Locate the cell with the specified text and output its [X, Y] center coordinate. 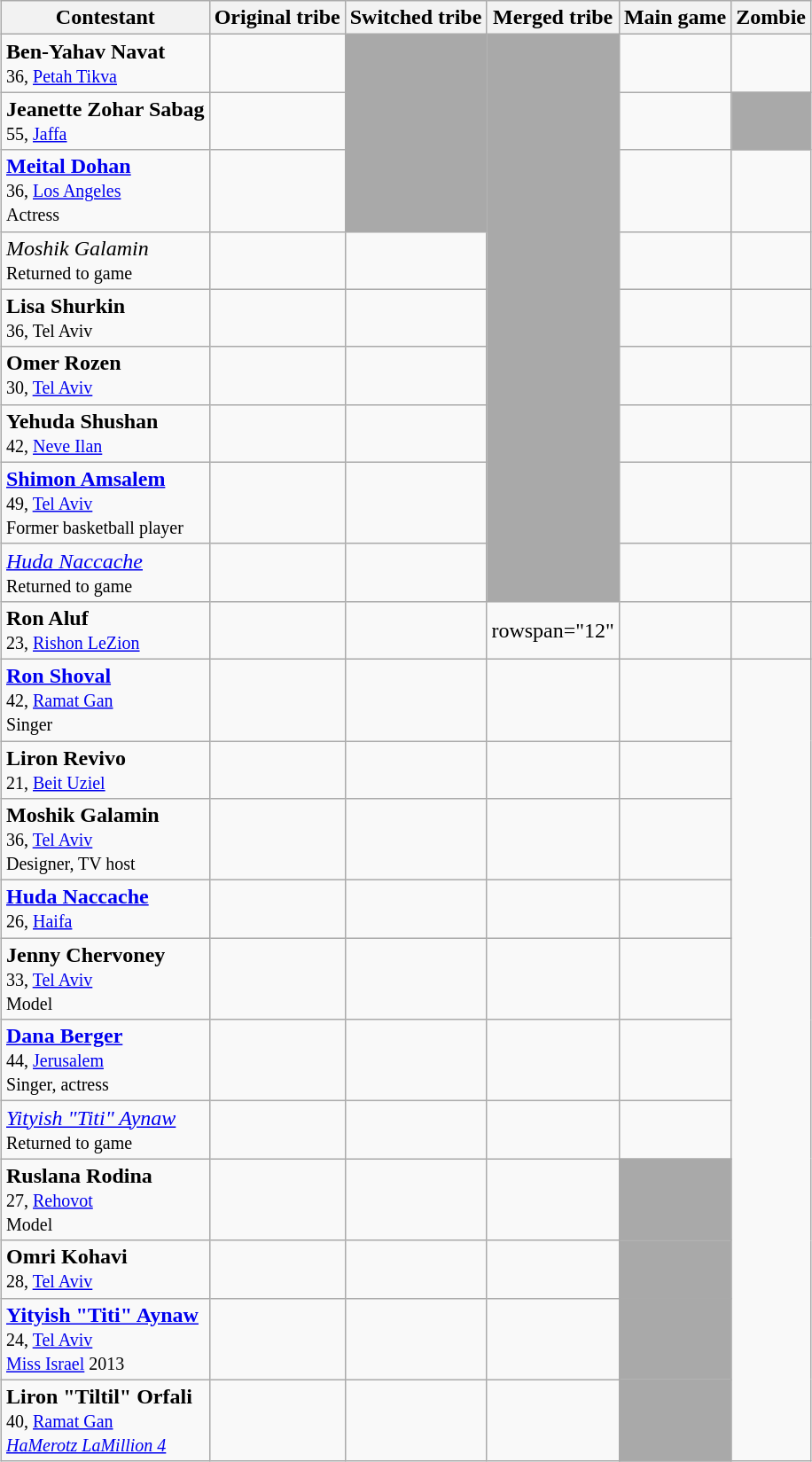
Switched tribe [416, 18]
Ron Aluf23, Rishon LeZion [105, 629]
Omri Kohavi28, Tel Aviv [105, 1270]
Yityish "Titi" Aynaw24, Tel AvivMiss Israel 2013 [105, 1339]
Original tribe [277, 18]
Merged tribe [553, 18]
Yehuda Shushan42, Neve Ilan [105, 433]
Ruslana Rodina27, RehovotModel [105, 1200]
Jeanette Zohar Sabag55, Jaffa [105, 121]
Dana Berger44, JerusalemSinger, actress [105, 1060]
Contestant [105, 18]
Ben-Yahav Navat36, Petah Tikva [105, 64]
Zombie [771, 18]
Huda Naccache26, Haifa [105, 910]
Yityish "Titi" AynawReturned to game [105, 1130]
Ron Shoval42, Ramat GanSinger [105, 700]
Main game [675, 18]
Moshik Galamin36, Tel Aviv Designer, TV host [105, 840]
Huda NaccacheReturned to game [105, 573]
Lisa Shurkin36, Tel Aviv [105, 317]
Liron "Tiltil" Orfali40, Ramat GanHaMerotz LaMillion 4 [105, 1420]
Moshik GalaminReturned to game [105, 261]
Meital Dohan36, Los AngelesActress [105, 191]
rowspan="12" [553, 629]
Liron Revivo21, Beit Uziel [105, 770]
Shimon Amsalem49, Tel AvivFormer basketball player [105, 503]
Jenny Chervoney33, Tel Aviv Model [105, 979]
Omer Rozen30, Tel Aviv [105, 376]
